Detect which cell encompasses the target text, then output its [x, y] center coordinate. 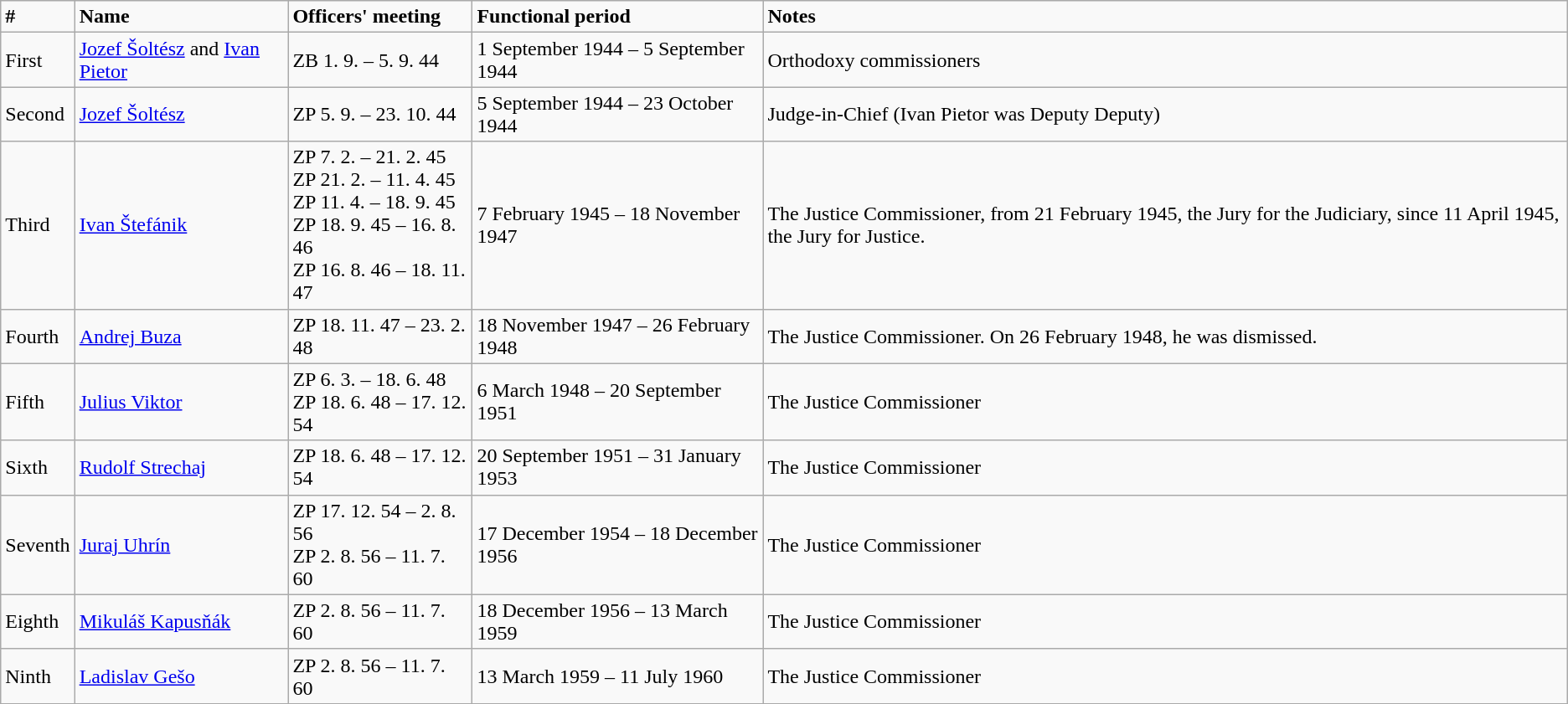
20 September 1951 – 31 January 1953 [618, 467]
The Justice Commissioner. On 26 February 1948, he was dismissed. [1165, 337]
13 March 1959 – 11 July 1960 [618, 676]
The Justice Commissioner, from 21 February 1945, the Jury for the Judiciary, since 11 April 1945, the Jury for Justice. [1165, 225]
Ladislav Gešo [181, 676]
Andrej Buza [181, 337]
18 November 1947 – 26 February 1948 [618, 337]
Judge-in-Chief (Ivan Pietor was Deputy Deputy) [1165, 114]
Fourth [38, 337]
17 December 1954 – 18 December 1956 [618, 544]
Mikuláš Kapusňák [181, 621]
# [38, 17]
Name [181, 17]
ZP 18. 6. 48 – 17. 12. 54 [380, 467]
Functional period [618, 17]
Julius Viktor [181, 402]
Notes [1165, 17]
Eighth [38, 621]
Sixth [38, 467]
ZP 18. 11. 47 – 23. 2. 48 [380, 337]
ZB 1. 9. – 5. 9. 44 [380, 60]
Ninth [38, 676]
Juraj Uhrín [181, 544]
Ivan Štefánik [181, 225]
Third [38, 225]
18 December 1956 – 13 March 1959 [618, 621]
Second [38, 114]
7 February 1945 – 18 November 1947 [618, 225]
ZP 17. 12. 54 – 2. 8. 56ZP 2. 8. 56 – 11. 7. 60 [380, 544]
Seventh [38, 544]
ZP 7. 2. – 21. 2. 45ZP 21. 2. – 11. 4. 45ZP 11. 4. – 18. 9. 45ZP 18. 9. 45 – 16. 8. 46ZP 16. 8. 46 – 18. 11. 47 [380, 225]
6 March 1948 – 20 September 1951 [618, 402]
1 September 1944 – 5 September 1944 [618, 60]
Fifth [38, 402]
Orthodoxy commissioners [1165, 60]
Jozef Šoltész and Ivan Pietor [181, 60]
First [38, 60]
Jozef Šoltész [181, 114]
Rudolf Strechaj [181, 467]
5 September 1944 – 23 October 1944 [618, 114]
ZP 5. 9. – 23. 10. 44 [380, 114]
Officers' meeting [380, 17]
ZP 6. 3. – 18. 6. 48ZP 18. 6. 48 – 17. 12. 54 [380, 402]
